For the text-containing cell, return its midpoint in (x, y) coordinate format. 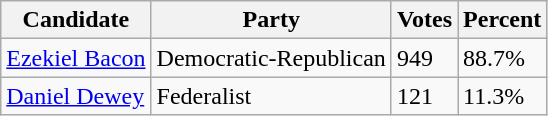
Percent (502, 20)
Democratic-Republican (271, 58)
Votes (424, 20)
Party (271, 20)
Daniel Dewey (76, 96)
Federalist (271, 96)
Candidate (76, 20)
121 (424, 96)
88.7% (502, 58)
949 (424, 58)
11.3% (502, 96)
Ezekiel Bacon (76, 58)
